Locate the cell with the specified text and output its [X, Y] center coordinate. 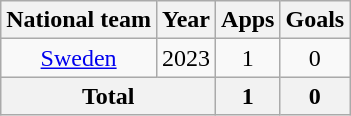
Sweden [79, 58]
National team [79, 20]
Year [186, 20]
Goals [315, 20]
2023 [186, 58]
Apps [248, 20]
Total [108, 96]
